Locate the cell with the specified text and output its [X, Y] center coordinate. 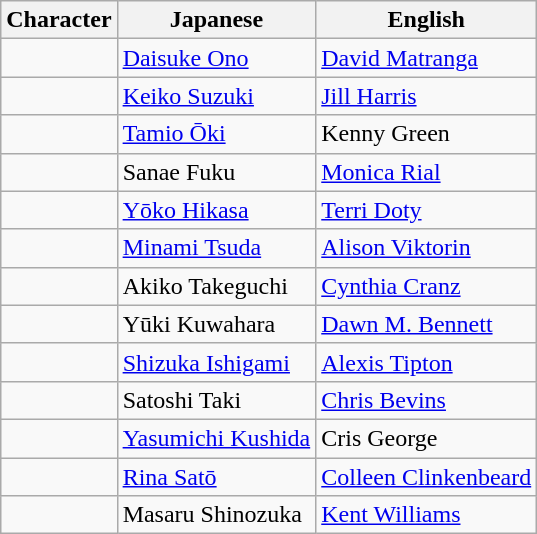
Chris Bevins [426, 400]
Monica Rial [426, 172]
Tamio Ōki [216, 134]
Kent Williams [426, 515]
Akiko Takeguchi [216, 286]
Sanae Fuku [216, 172]
Yōko Hikasa [216, 210]
Daisuke Ono [216, 58]
Dawn M. Bennett [426, 324]
Japanese [216, 20]
Satoshi Taki [216, 400]
Minami Tsuda [216, 248]
Keiko Suzuki [216, 96]
Masaru Shinozuka [216, 515]
Terri Doty [426, 210]
Rina Satō [216, 477]
Alexis Tipton [426, 362]
Shizuka Ishigami [216, 362]
Cynthia Cranz [426, 286]
Kenny Green [426, 134]
Cris George [426, 438]
Colleen Clinkenbeard [426, 477]
Alison Viktorin [426, 248]
David Matranga [426, 58]
Character [59, 20]
English [426, 20]
Jill Harris [426, 96]
Yūki Kuwahara [216, 324]
Yasumichi Kushida [216, 438]
